Locate the cell with the specified text and output its (x, y) center coordinate. 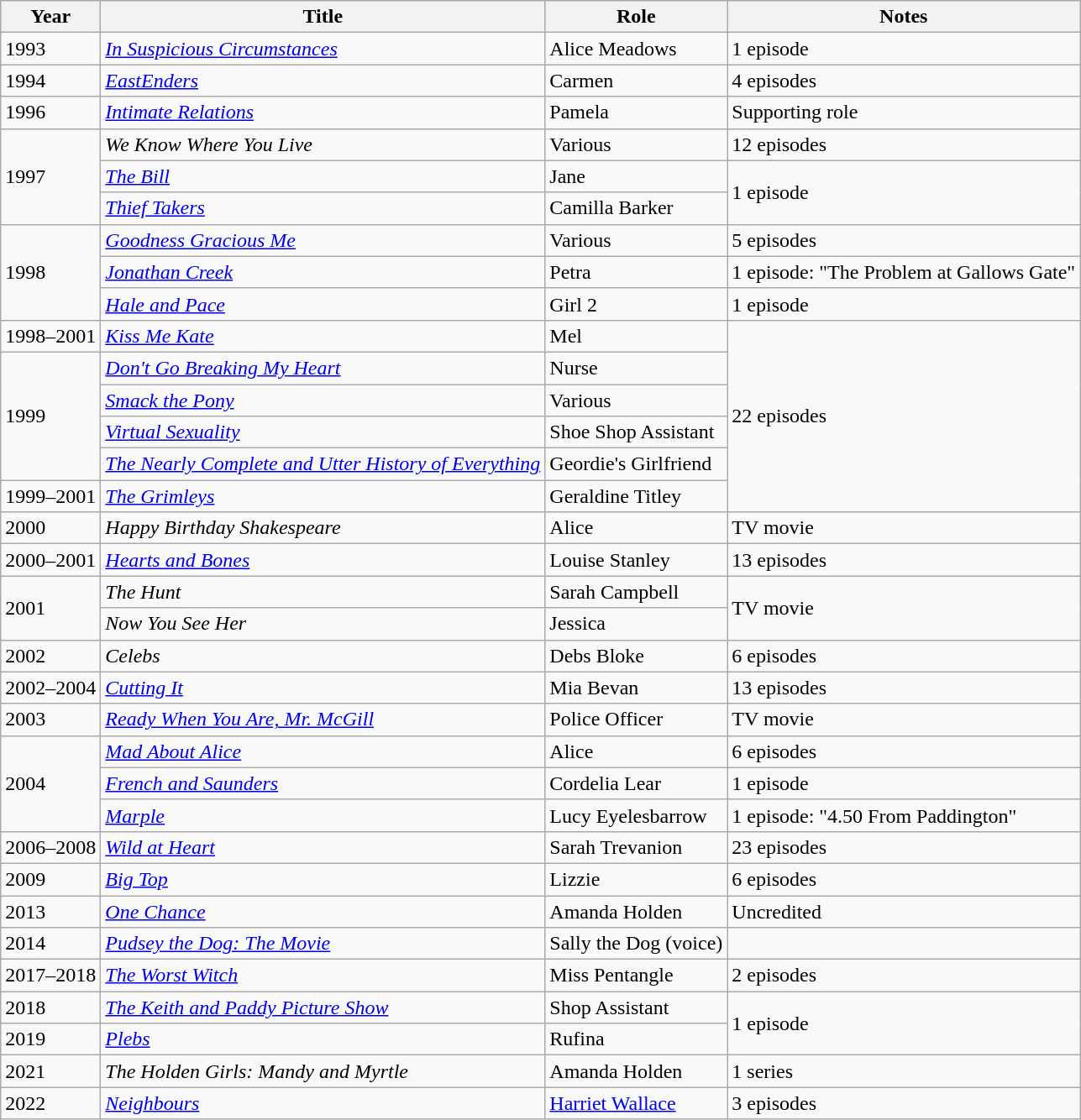
1998 (50, 272)
Role (637, 17)
Plebs (323, 1039)
The Nearly Complete and Utter History of Everything (323, 464)
Mad About Alice (323, 751)
Lizzie (637, 879)
Shoe Shop Assistant (637, 432)
Jane (637, 176)
Mia Bevan (637, 688)
23 episodes (904, 847)
3 episodes (904, 1103)
One Chance (323, 911)
Cutting It (323, 688)
Celebs (323, 656)
Lucy Eyelesbarrow (637, 815)
1996 (50, 113)
EastEnders (323, 81)
2003 (50, 720)
1994 (50, 81)
2013 (50, 911)
Louise Stanley (637, 560)
The Hunt (323, 592)
Wild at Heart (323, 847)
Pamela (637, 113)
Geraldine Titley (637, 496)
2014 (50, 944)
2017–2018 (50, 976)
2019 (50, 1039)
Big Top (323, 879)
Nurse (637, 368)
Camilla Barker (637, 208)
Hearts and Bones (323, 560)
In Suspicious Circumstances (323, 49)
2000 (50, 528)
1999 (50, 416)
The Grimleys (323, 496)
Geordie's Girlfriend (637, 464)
1999–2001 (50, 496)
2021 (50, 1071)
Rufina (637, 1039)
The Worst Witch (323, 976)
4 episodes (904, 81)
2000–2001 (50, 560)
Cordelia Lear (637, 783)
Thief Takers (323, 208)
Jessica (637, 624)
2018 (50, 1007)
Harriet Wallace (637, 1103)
5 episodes (904, 240)
2002 (50, 656)
Intimate Relations (323, 113)
We Know Where You Live (323, 144)
Petra (637, 272)
The Bill (323, 176)
1 series (904, 1071)
Alice Meadows (637, 49)
1998–2001 (50, 336)
Title (323, 17)
The Holden Girls: Mandy and Myrtle (323, 1071)
Pudsey the Dog: The Movie (323, 944)
Carmen (637, 81)
2009 (50, 879)
French and Saunders (323, 783)
1993 (50, 49)
2002–2004 (50, 688)
2006–2008 (50, 847)
Marple (323, 815)
Year (50, 17)
Hale and Pace (323, 304)
Virtual Sexuality (323, 432)
2001 (50, 608)
Shop Assistant (637, 1007)
2004 (50, 783)
1 episode: "4.50 From Paddington" (904, 815)
22 episodes (904, 416)
Uncredited (904, 911)
Police Officer (637, 720)
Debs Bloke (637, 656)
1997 (50, 176)
Don't Go Breaking My Heart (323, 368)
The Keith and Paddy Picture Show (323, 1007)
Jonathan Creek (323, 272)
12 episodes (904, 144)
Miss Pentangle (637, 976)
2022 (50, 1103)
Girl 2 (637, 304)
1 episode: "The Problem at Gallows Gate" (904, 272)
Smack the Pony (323, 400)
Sally the Dog (voice) (637, 944)
Supporting role (904, 113)
Neighbours (323, 1103)
Notes (904, 17)
Sarah Campbell (637, 592)
Sarah Trevanion (637, 847)
2 episodes (904, 976)
Goodness Gracious Me (323, 240)
Now You See Her (323, 624)
Kiss Me Kate (323, 336)
Mel (637, 336)
Ready When You Are, Mr. McGill (323, 720)
Happy Birthday Shakespeare (323, 528)
